Locate the cell with the specified text and output its [X, Y] center coordinate. 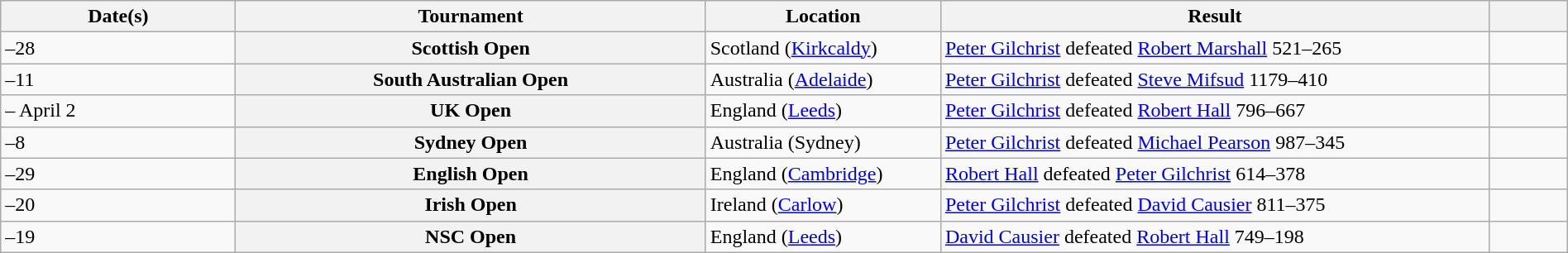
Peter Gilchrist defeated David Causier 811–375 [1214, 205]
Robert Hall defeated Peter Gilchrist 614–378 [1214, 174]
Scottish Open [471, 48]
–29 [118, 174]
NSC Open [471, 236]
Result [1214, 17]
–19 [118, 236]
David Causier defeated Robert Hall 749–198 [1214, 236]
UK Open [471, 111]
Scotland (Kirkcaldy) [823, 48]
Sydney Open [471, 142]
England (Cambridge) [823, 174]
Ireland (Carlow) [823, 205]
Australia (Sydney) [823, 142]
–11 [118, 79]
–28 [118, 48]
Location [823, 17]
–8 [118, 142]
Australia (Adelaide) [823, 79]
–20 [118, 205]
South Australian Open [471, 79]
Peter Gilchrist defeated Robert Marshall 521–265 [1214, 48]
Date(s) [118, 17]
Peter Gilchrist defeated Robert Hall 796–667 [1214, 111]
English Open [471, 174]
Peter Gilchrist defeated Michael Pearson 987–345 [1214, 142]
Peter Gilchrist defeated Steve Mifsud 1179–410 [1214, 79]
Irish Open [471, 205]
Tournament [471, 17]
– April 2 [118, 111]
